Return the [X, Y] coordinate for the center point of the cell that contains the specified text.  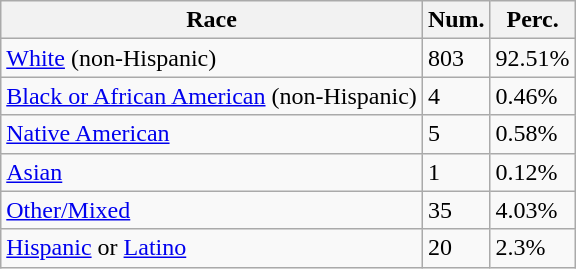
2.3% [532, 248]
0.58% [532, 134]
1 [456, 172]
Num. [456, 20]
5 [456, 134]
0.12% [532, 172]
92.51% [532, 58]
Black or African American (non-Hispanic) [212, 96]
Other/Mixed [212, 210]
4.03% [532, 210]
White (non-Hispanic) [212, 58]
0.46% [532, 96]
Race [212, 20]
Perc. [532, 20]
20 [456, 248]
803 [456, 58]
Hispanic or Latino [212, 248]
35 [456, 210]
Asian [212, 172]
Native American [212, 134]
4 [456, 96]
